For the text-containing cell, return its midpoint in [x, y] coordinate format. 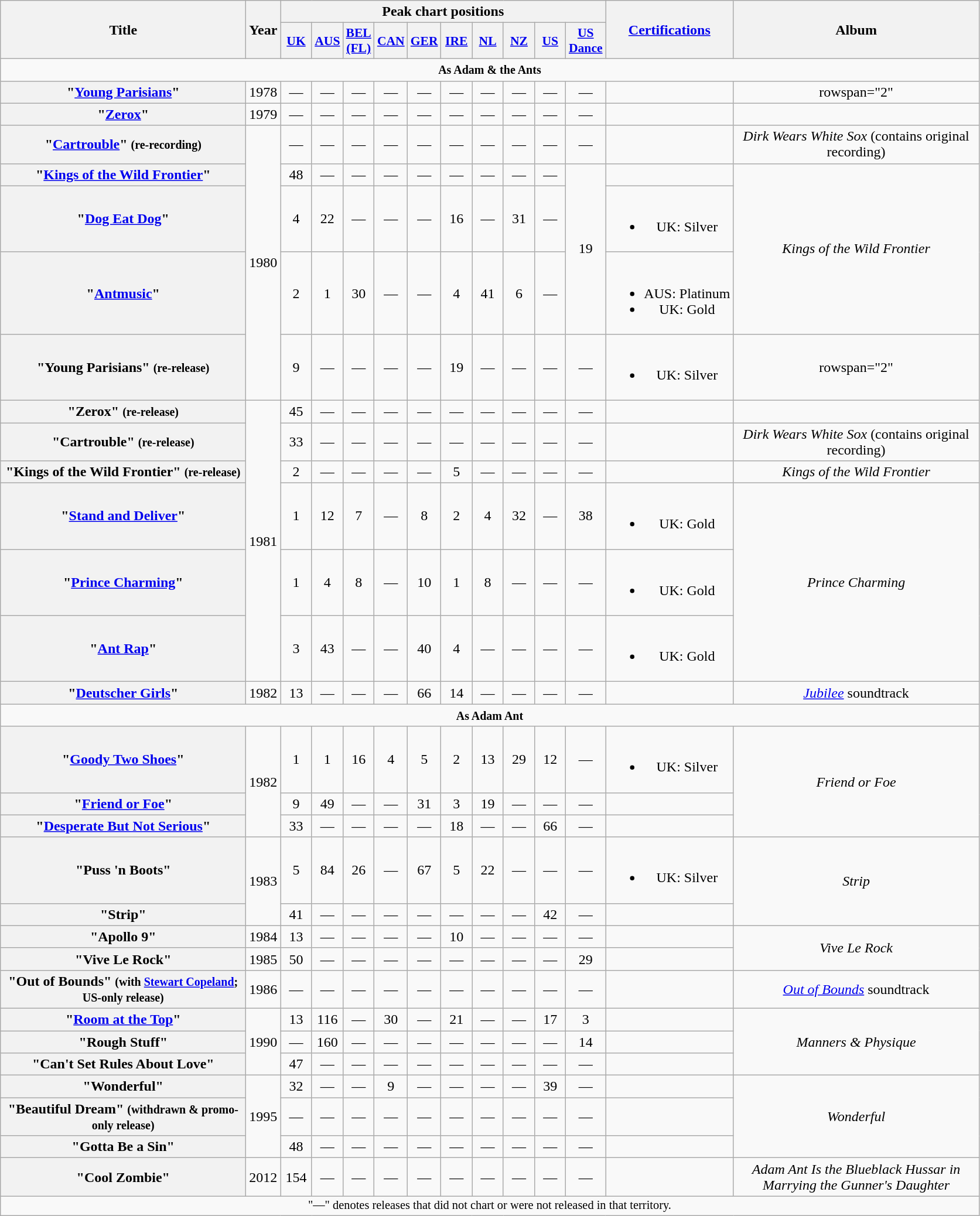
"Apollo 9" [123, 937]
AUS: PlatinumUK: Gold [670, 293]
"Desperate But Not Serious" [123, 826]
"Goody Two Shoes" [123, 759]
"Young Parisians" [123, 92]
116 [327, 1019]
1981 [264, 541]
1995 [264, 1116]
6 [519, 293]
"Room at the Top" [123, 1019]
"Out of Bounds" (with Stewart Copeland; US-only release) [123, 989]
1985 [264, 959]
"Puss 'n Boots" [123, 870]
Adam Ant Is the Blueblack Hussar in Marrying the Gunner's Daughter [856, 1177]
"Prince Charming" [123, 582]
"Cartrouble" (re-recording) [123, 144]
"Stand and Deliver" [123, 517]
39 [551, 1087]
Wonderful [856, 1116]
"Strip" [123, 914]
"Zerox" [123, 114]
IRE [457, 41]
2012 [264, 1177]
42 [551, 914]
"Young Parisians" (re-release) [123, 367]
Vive Le Rock [856, 948]
Friend or Foe [856, 781]
"—" denotes releases that did not chart or were not released in that territory. [490, 1206]
Title [123, 29]
"Gotta Be a Sin" [123, 1147]
26 [358, 870]
"Vive Le Rock" [123, 959]
84 [327, 870]
17 [551, 1019]
"Cartrouble" (re-release) [123, 442]
1983 [264, 881]
21 [457, 1019]
"Beautiful Dream" (withdrawn & promo-only release) [123, 1116]
Strip [856, 881]
"Friend or Foe" [123, 804]
38 [586, 517]
CAN [391, 41]
Prince Charming [856, 582]
Jubilee soundtrack [856, 693]
1990 [264, 1041]
Year [264, 29]
As Adam & the Ants [490, 70]
UK [296, 41]
154 [296, 1177]
1980 [264, 262]
Album [856, 29]
"Zerox" (re-release) [123, 411]
"Ant Rap" [123, 649]
"Kings of the Wild Frontier" (re-release) [123, 472]
67 [424, 870]
49 [327, 804]
BEL(FL) [358, 41]
Manners & Physique [856, 1041]
GER [424, 41]
50 [296, 959]
"Antmusic" [123, 293]
US Dance [586, 41]
43 [327, 649]
1984 [264, 937]
NL [487, 41]
"Dog Eat Dog" [123, 219]
1986 [264, 989]
1978 [264, 92]
"Rough Stuff" [123, 1042]
47 [296, 1064]
"Cool Zombie" [123, 1177]
AUS [327, 41]
18 [457, 826]
"Wonderful" [123, 1087]
Peak chart positions [443, 12]
As Adam Ant [490, 715]
Certifications [670, 29]
1979 [264, 114]
40 [424, 649]
Out of Bounds soundtrack [856, 989]
"Kings of the Wild Frontier" [123, 175]
US [551, 41]
"Can't Set Rules About Love" [123, 1064]
NZ [519, 41]
45 [296, 411]
7 [358, 517]
160 [327, 1042]
"Deutscher Girls" [123, 693]
